Locate the cell with the specified text and output its [X, Y] center coordinate. 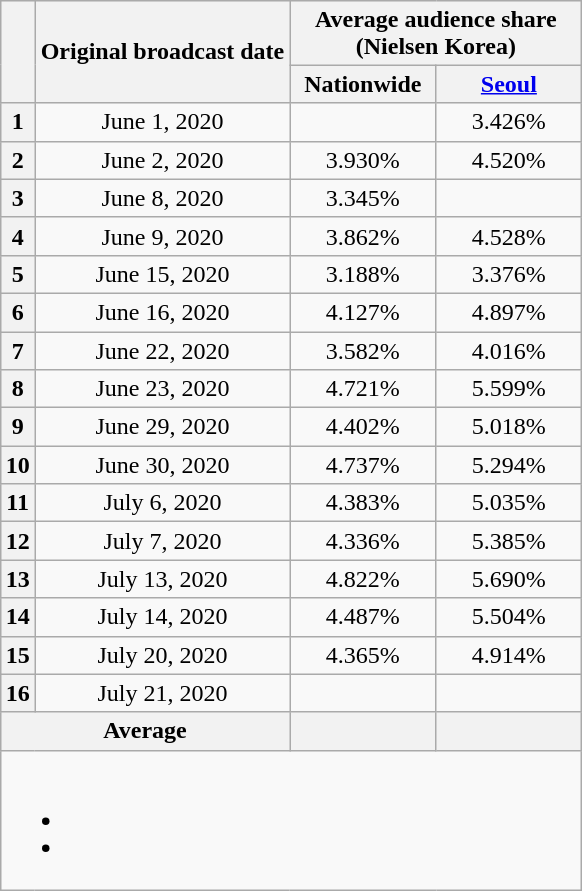
1 [18, 122]
10 [18, 465]
July 14, 2020 [162, 617]
16 [18, 693]
4.737% [363, 465]
2 [18, 160]
4.336% [363, 541]
13 [18, 579]
8 [18, 389]
July 13, 2020 [162, 579]
15 [18, 655]
June 2, 2020 [162, 160]
June 22, 2020 [162, 351]
4.383% [363, 503]
4.127% [363, 312]
July 21, 2020 [162, 693]
June 23, 2020 [162, 389]
3.862% [363, 236]
9 [18, 427]
June 30, 2020 [162, 465]
3.426% [509, 122]
July 6, 2020 [162, 503]
June 1, 2020 [162, 122]
Average audience share(Nielsen Korea) [436, 32]
5.294% [509, 465]
4.365% [363, 655]
3.188% [363, 274]
5.035% [509, 503]
Seoul [509, 84]
11 [18, 503]
June 8, 2020 [162, 198]
7 [18, 351]
3.345% [363, 198]
14 [18, 617]
3.582% [363, 351]
Nationwide [363, 84]
6 [18, 312]
4.914% [509, 655]
5.018% [509, 427]
July 7, 2020 [162, 541]
June 29, 2020 [162, 427]
June 15, 2020 [162, 274]
5.504% [509, 617]
4.016% [509, 351]
4.402% [363, 427]
4.520% [509, 160]
3.376% [509, 274]
4.897% [509, 312]
June 16, 2020 [162, 312]
July 20, 2020 [162, 655]
5.385% [509, 541]
Average [145, 731]
4 [18, 236]
3.930% [363, 160]
5.599% [509, 389]
12 [18, 541]
5.690% [509, 579]
3 [18, 198]
June 9, 2020 [162, 236]
4.528% [509, 236]
Original broadcast date [162, 52]
4.487% [363, 617]
5 [18, 274]
4.822% [363, 579]
4.721% [363, 389]
